Return (x, y) of the center of cell containing provided text 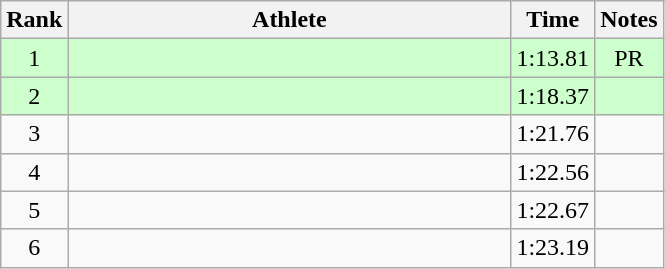
1:18.37 (553, 96)
6 (34, 248)
1:13.81 (553, 58)
Time (553, 20)
1:22.56 (553, 172)
1:23.19 (553, 248)
1:22.67 (553, 210)
1:21.76 (553, 134)
Notes (629, 20)
5 (34, 210)
3 (34, 134)
1 (34, 58)
Rank (34, 20)
4 (34, 172)
Athlete (290, 20)
2 (34, 96)
PR (629, 58)
